Capture the cell that displays the provided text and extract its [X, Y] central coordinate. 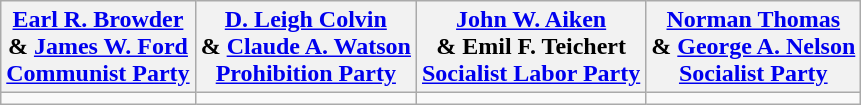
John W. Aiken & Emil F. TeichertSocialist Labor Party [530, 47]
D. Leigh Colvin & Claude A. WatsonProhibition Party [306, 47]
Earl R. Browder & James W. FordCommunist Party [98, 47]
Norman Thomas & George A. NelsonSocialist Party [754, 47]
